Output the [X, Y] coordinate of the center of the cell containing the given text.  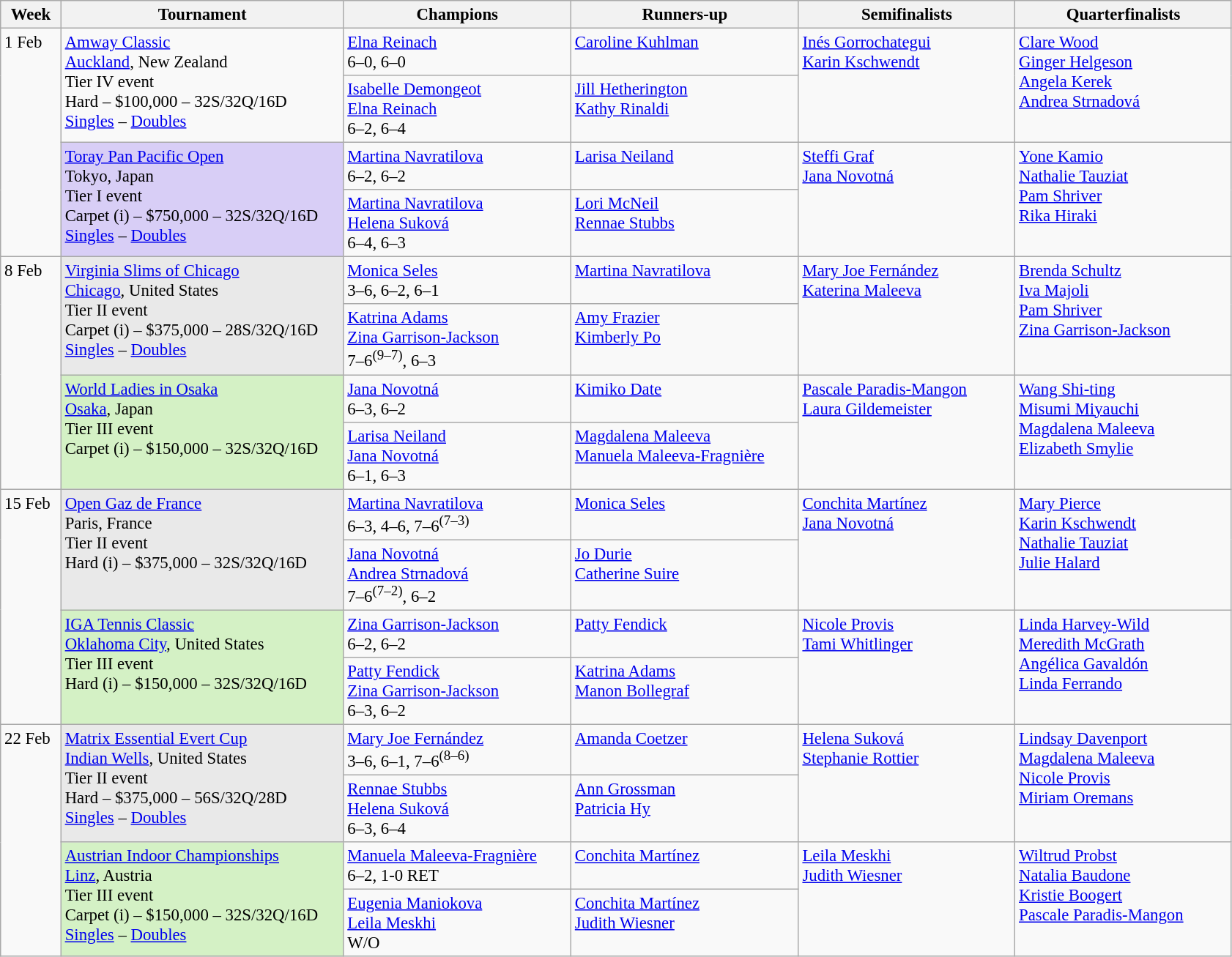
IGA Tennis Classic Oklahoma City, United States Tier III event Hard (i) – $150,000 – 32S/32Q/16D [202, 667]
Champions [457, 15]
Katrina Adams Manon Bollegraf [686, 691]
Conchita Martínez Judith Wiesner [686, 923]
Steffi Graf Jana Novotná [907, 200]
Manuela Maleeva-Fragnière 6–2, 1-0 RET [457, 865]
Runners-up [686, 15]
Mary Joe Fernández Katerina Maleeva [907, 316]
Ann Grossman Patricia Hy [686, 809]
Semifinalists [907, 15]
Leila Meskhi Judith Wiesner [907, 899]
1 Feb [31, 143]
Linda Harvey-Wild Meredith McGrath Angélica Gavaldón Linda Ferrando [1124, 667]
Brenda Schultz Iva Majoli Pam Shriver Zina Garrison-Jackson [1124, 316]
Eugenia Maniokova Leila Meskhi W/O [457, 923]
Nicole Provis Tami Whitlinger [907, 667]
Clare Wood Ginger Helgeson Angela Kerek Andrea Strnadová [1124, 86]
Wang Shi-ting Misumi Miyauchi Magdalena Maleeva Elizabeth Smylie [1124, 432]
Monica Seles [686, 514]
Jana Novotná Andrea Strnadová 7–6(7–2), 6–2 [457, 575]
Jo Durie Catherine Suire [686, 575]
Kimiko Date [686, 398]
Toray Pan Pacific Open Tokyo, Japan Tier I event Carpet (i) – $750,000 – 32S/32Q/16DSingles – Doubles [202, 200]
Conchita Martínez Jana Novotná [907, 549]
Helena Suková Stephanie Rottier [907, 783]
Tournament [202, 15]
Lori McNeil Rennae Stubbs [686, 223]
15 Feb [31, 607]
Pascale Paradis-Mangon Laura Gildemeister [907, 432]
Magdalena Maleeva Manuela Maleeva-Fragnière [686, 455]
Martina Navratilova6–2, 6–2 [457, 167]
Yone Kamio Nathalie Tauziat Pam Shriver Rika Hiraki [1124, 200]
Wiltrud Probst Natalia Baudone Kristie Boogert Pascale Paradis-Mangon [1124, 899]
Amy Frazier Kimberly Po [686, 340]
World Ladies in Osaka Osaka, Japan Tier III event Carpet (i) – $150,000 – 32S/32Q/16D [202, 432]
Jana Novotná 6–3, 6–2 [457, 398]
Patty Fendick [686, 634]
Larisa Neiland [686, 167]
Virginia Slims of Chicago Chicago, United States Tier II event Carpet (i) – $375,000 – 28S/32Q/16DSingles – Doubles [202, 316]
Martina Navratilova Helena Suková 6–4, 6–3 [457, 223]
Austrian Indoor Championships Linz, Austria Tier III event Carpet (i) – $150,000 – 32S/32Q/16DSingles – Doubles [202, 899]
Week [31, 15]
Amway Classic Auckland, New Zealand Tier IV event Hard – $100,000 – 32S/32Q/16DSingles – Doubles [202, 86]
Lindsay Davenport Magdalena Maleeva Nicole Provis Miriam Oremans [1124, 783]
Quarterfinalists [1124, 15]
Matrix Essential Evert Cup Indian Wells, United States Tier II event Hard – $375,000 – 56S/32Q/28DSingles – Doubles [202, 783]
Martina Navratilova [686, 281]
Monica Seles3–6, 6–2, 6–1 [457, 281]
Conchita Martínez [686, 865]
Martina Navratilova 6–3, 4–6, 7–6(7–3) [457, 514]
Open Gaz de France Paris, France Tier II event Hard (i) – $375,000 – 32S/32Q/16D [202, 549]
Zina Garrison-Jackson 6–2, 6–2 [457, 634]
Elna Reinach6–0, 6–0 [457, 53]
Caroline Kuhlman [686, 53]
Inés Gorrochategui Karin Kschwendt [907, 86]
22 Feb [31, 841]
Amanda Coetzer [686, 750]
Mary Joe Fernández 3–6, 6–1, 7–6(8–6) [457, 750]
Jill Hetherington Kathy Rinaldi [686, 109]
Isabelle Demongeot Elna Reinach 6–2, 6–4 [457, 109]
Rennae Stubbs Helena Suková 6–3, 6–4 [457, 809]
8 Feb [31, 373]
Mary Pierce Karin Kschwendt Nathalie Tauziat Julie Halard [1124, 549]
Katrina Adams Zina Garrison-Jackson 7–6(9–7), 6–3 [457, 340]
Patty Fendick Zina Garrison-Jackson 6–3, 6–2 [457, 691]
Larisa Neiland Jana Novotná 6–1, 6–3 [457, 455]
